Provide the [X, Y] coordinate of the cell's center where the given text is located.  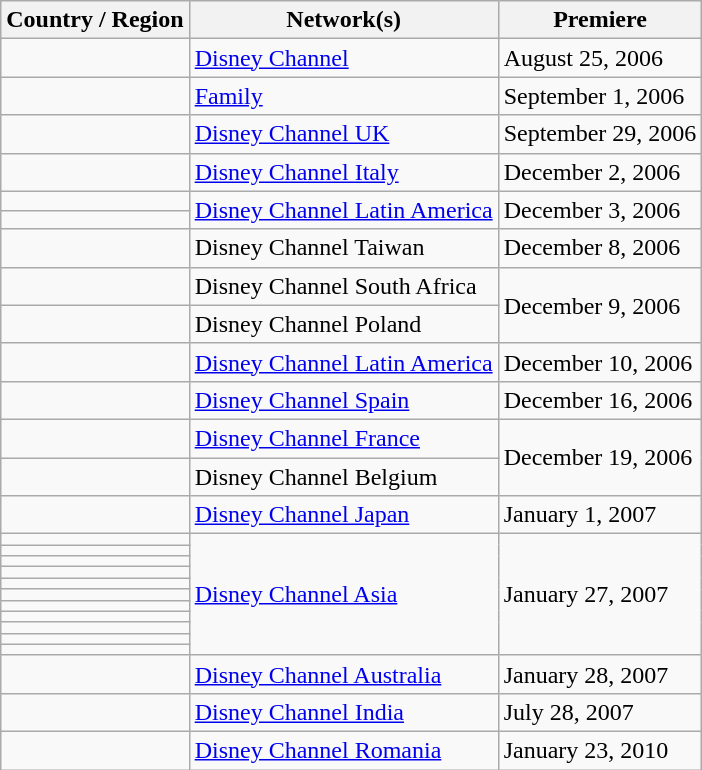
Disney Channel Belgium [344, 477]
Disney Channel UK [344, 134]
December 10, 2006 [600, 362]
Disney Channel Australia [344, 674]
Disney Channel Poland [344, 324]
December 19, 2006 [600, 457]
Country / Region [95, 20]
Premiere [600, 20]
December 16, 2006 [600, 400]
July 28, 2007 [600, 712]
December 9, 2006 [600, 305]
Disney Channel Italy [344, 172]
Disney Channel Taiwan [344, 248]
September 1, 2006 [600, 96]
Disney Channel [344, 58]
January 27, 2007 [600, 595]
Disney Channel South Africa [344, 286]
Network(s) [344, 20]
Family [344, 96]
January 1, 2007 [600, 515]
December 2, 2006 [600, 172]
August 25, 2006 [600, 58]
January 28, 2007 [600, 674]
January 23, 2010 [600, 750]
Disney Channel Japan [344, 515]
September 29, 2006 [600, 134]
December 8, 2006 [600, 248]
Disney Channel France [344, 438]
Disney Channel Romania [344, 750]
December 3, 2006 [600, 210]
Disney Channel Spain [344, 400]
Disney Channel Asia [344, 595]
Disney Channel India [344, 712]
